Identify which cell holds the provided text, then report its [X, Y] central coordinate. 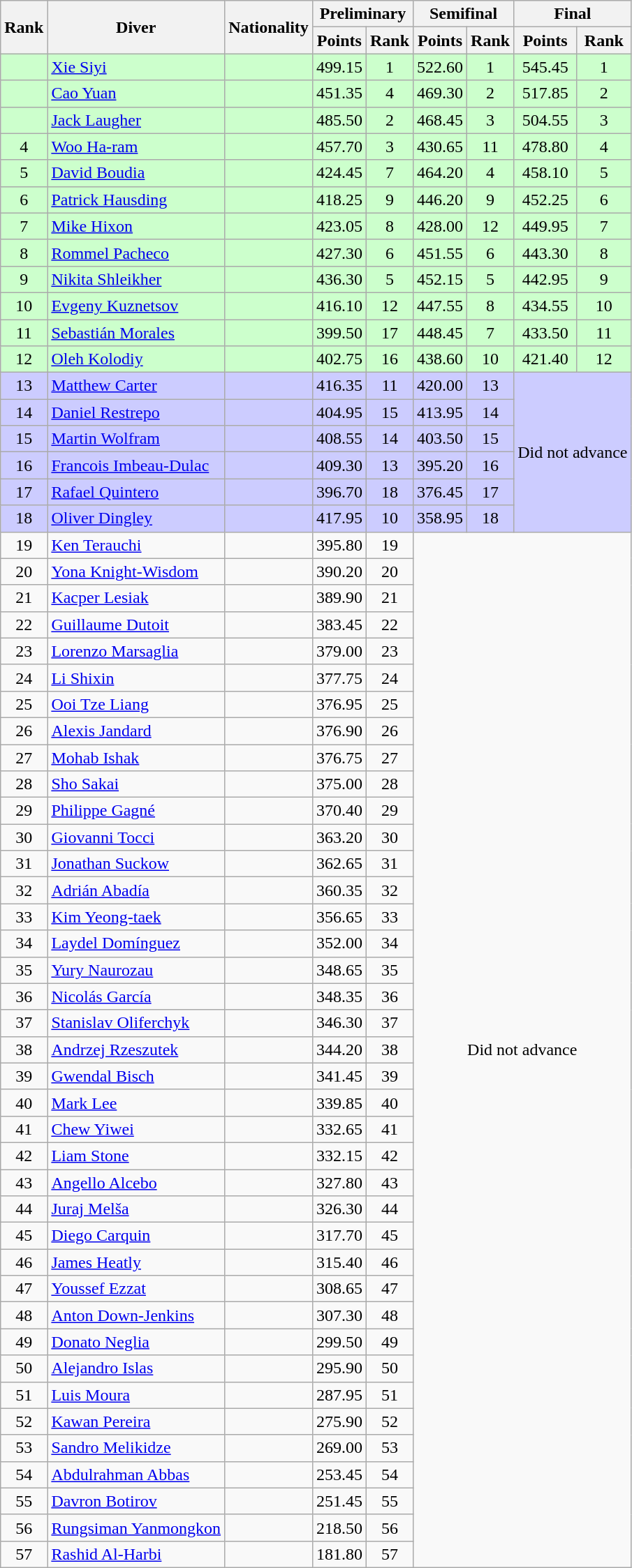
370.40 [339, 811]
Oleh Kolodiy [136, 359]
376.95 [339, 704]
522.60 [440, 67]
458.10 [545, 173]
485.50 [339, 120]
348.35 [339, 996]
Daniel Restrepo [136, 412]
326.30 [339, 1209]
389.90 [339, 598]
332.65 [339, 1129]
446.20 [440, 200]
269.00 [339, 1448]
376.45 [440, 492]
413.95 [440, 412]
Woo Ha-ram [136, 147]
396.70 [339, 492]
Anton Down-Jenkins [136, 1315]
Martin Wolfram [136, 439]
424.45 [339, 173]
517.85 [545, 94]
Jack Laugher [136, 120]
Andrzej Rzeszutek [136, 1050]
Rommel Pacheco [136, 253]
395.20 [440, 465]
Donato Neglia [136, 1342]
448.45 [440, 333]
447.55 [440, 306]
Francois Imbeau-Dulac [136, 465]
Juraj Melša [136, 1209]
Alexis Jandard [136, 731]
418.25 [339, 200]
Preliminary [362, 14]
308.65 [339, 1289]
253.45 [339, 1474]
Abdulrahman Abbas [136, 1474]
383.45 [339, 625]
457.70 [339, 147]
317.70 [339, 1236]
Xie Siyi [136, 67]
Ken Terauchi [136, 545]
545.45 [545, 67]
390.20 [339, 572]
251.45 [339, 1501]
Philippe Gagné [136, 811]
275.90 [339, 1421]
430.65 [440, 147]
376.90 [339, 731]
Chew Yiwei [136, 1129]
423.05 [339, 226]
442.95 [545, 279]
Mark Lee [136, 1103]
427.30 [339, 253]
Rafael Quintero [136, 492]
469.30 [440, 94]
Rungsiman Yanmongkon [136, 1528]
David Boudia [136, 173]
451.55 [440, 253]
416.35 [339, 386]
377.75 [339, 678]
332.15 [339, 1156]
434.55 [545, 306]
Diego Carquin [136, 1236]
Nicolás García [136, 996]
443.30 [545, 253]
299.50 [339, 1342]
307.30 [339, 1315]
Yona Knight-Wisdom [136, 572]
287.95 [339, 1395]
Youssef Ezzat [136, 1289]
James Heatly [136, 1262]
Lorenzo Marsaglia [136, 651]
348.65 [339, 970]
402.75 [339, 359]
Li Shixin [136, 678]
Kacper Lesiak [136, 598]
504.55 [545, 120]
356.65 [339, 917]
358.95 [440, 518]
327.80 [339, 1183]
Alejandro Islas [136, 1368]
Adrián Abadía [136, 890]
420.00 [440, 386]
Final [573, 14]
Mike Hixon [136, 226]
Angello Alcebo [136, 1183]
451.35 [339, 94]
Liam Stone [136, 1156]
346.30 [339, 1023]
Ooi Tze Liang [136, 704]
Patrick Hausding [136, 200]
376.75 [339, 757]
Cao Yuan [136, 94]
395.80 [339, 545]
Guillaume Dutoit [136, 625]
315.40 [339, 1262]
Gwendal Bisch [136, 1076]
339.85 [339, 1103]
Luis Moura [136, 1395]
428.00 [440, 226]
404.95 [339, 412]
360.35 [339, 890]
Sebastián Morales [136, 333]
409.30 [339, 465]
Kawan Pereira [136, 1421]
464.20 [440, 173]
363.20 [339, 837]
417.95 [339, 518]
Giovanni Tocci [136, 837]
421.40 [545, 359]
362.65 [339, 864]
Yury Naurozau [136, 970]
379.00 [339, 651]
Sandro Melikidze [136, 1448]
Sho Sakai [136, 784]
452.15 [440, 279]
452.25 [545, 200]
Rashid Al-Harbi [136, 1554]
438.60 [440, 359]
341.45 [339, 1076]
436.30 [339, 279]
Davron Botirov [136, 1501]
Kim Yeong-taek [136, 917]
433.50 [545, 333]
295.90 [339, 1368]
Matthew Carter [136, 386]
Evgeny Kuznetsov [136, 306]
Semifinal [464, 14]
403.50 [440, 439]
408.55 [339, 439]
Nikita Shleikher [136, 279]
Laydel Domínguez [136, 943]
218.50 [339, 1528]
Stanislav Oliferchyk [136, 1023]
Diver [136, 27]
Nationality [269, 27]
Mohab Ishak [136, 757]
Jonathan Suckow [136, 864]
Oliver Dingley [136, 518]
399.50 [339, 333]
375.00 [339, 784]
449.95 [545, 226]
344.20 [339, 1050]
468.45 [440, 120]
416.10 [339, 306]
352.00 [339, 943]
181.80 [339, 1554]
478.80 [545, 147]
499.15 [339, 67]
